Detect which cell encompasses the target text, then output its [x, y] center coordinate. 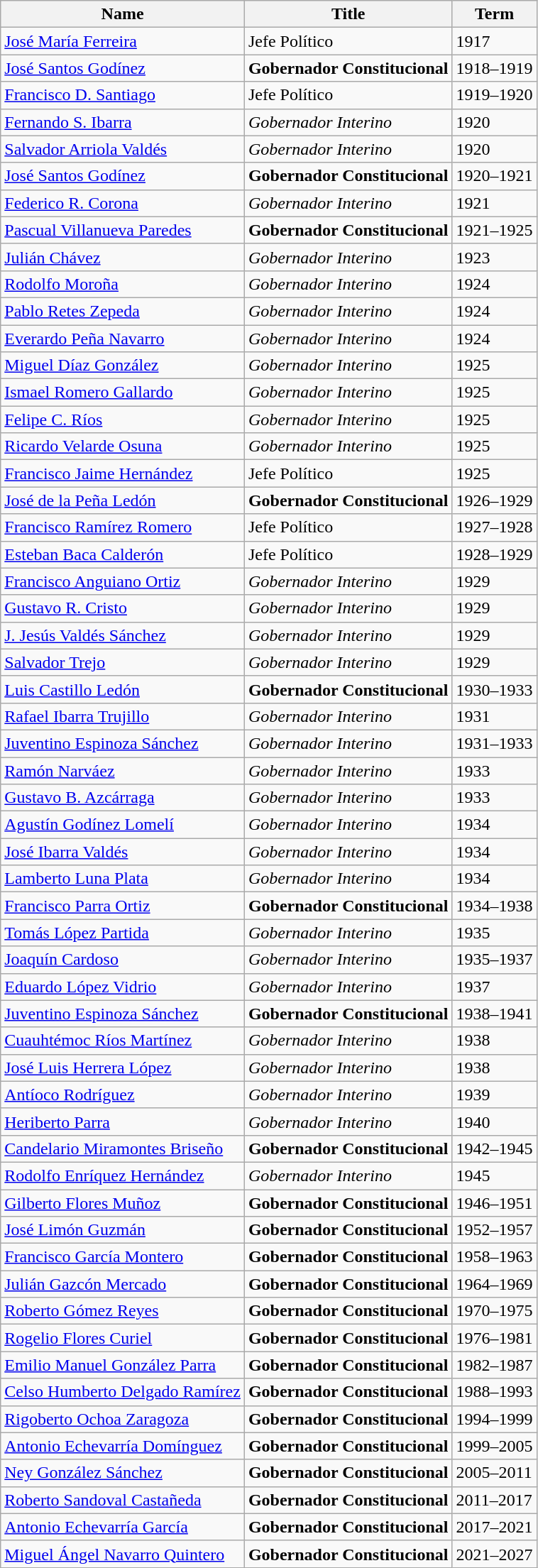
Francisco Ramírez Romero [123, 527]
2021–2027 [494, 1554]
1952–1957 [494, 1230]
2017–2021 [494, 1527]
Rodolfo Enríquez Hernández [123, 1175]
Julián Chávez [123, 257]
1976–1981 [494, 1338]
Rodolfo Moroña [123, 284]
Celso Humberto Delgado Ramírez [123, 1392]
Ricardo Velarde Osuna [123, 446]
1927–1928 [494, 527]
Term [494, 14]
Federico R. Corona [123, 203]
2005–2011 [494, 1473]
1988–1993 [494, 1392]
Joaquín Cardoso [123, 960]
1917 [494, 41]
1920–1921 [494, 176]
1931–1933 [494, 743]
José Limón Guzmán [123, 1230]
José Ibarra Valdés [123, 852]
Esteban Baca Calderón [123, 554]
Antonio Echevarría Domínguez [123, 1446]
1926–1929 [494, 500]
Felipe C. Ríos [123, 420]
Miguel Ángel Navarro Quintero [123, 1554]
1921 [494, 203]
Cuauhtémoc Ríos Martínez [123, 1041]
Antonio Echevarría García [123, 1527]
1919–1920 [494, 95]
Rafael Ibarra Trujillo [123, 716]
Gilberto Flores Muñoz [123, 1203]
Ney González Sánchez [123, 1473]
1918–1919 [494, 68]
Salvador Arriola Valdés [123, 149]
Heriberto Parra [123, 1122]
Miguel Díaz González [123, 366]
Name [123, 14]
1931 [494, 716]
1958–1963 [494, 1257]
1939 [494, 1095]
Pascual Villanueva Paredes [123, 230]
Roberto Gómez Reyes [123, 1311]
1994–1999 [494, 1419]
1921–1925 [494, 230]
Francisco García Montero [123, 1257]
1982–1987 [494, 1365]
1935 [494, 933]
Agustín Godínez Lomelí [123, 825]
1928–1929 [494, 554]
José de la Peña Ledón [123, 500]
1938–1941 [494, 1014]
Title [348, 14]
Gustavo B. Azcárraga [123, 798]
Fernando S. Ibarra [123, 122]
Julián Gazcón Mercado [123, 1284]
Francisco Anguiano Ortiz [123, 581]
José María Ferreira [123, 41]
1942–1945 [494, 1148]
1940 [494, 1122]
1964–1969 [494, 1284]
Gustavo R. Cristo [123, 608]
2011–2017 [494, 1500]
Francisco D. Santiago [123, 95]
Rogelio Flores Curiel [123, 1338]
1999–2005 [494, 1446]
1935–1937 [494, 960]
Everardo Peña Navarro [123, 339]
José Luis Herrera López [123, 1068]
Pablo Retes Zepeda [123, 311]
Lamberto Luna Plata [123, 879]
1934–1938 [494, 906]
1923 [494, 257]
1946–1951 [494, 1203]
Tomás López Partida [123, 933]
Rigoberto Ochoa Zaragoza [123, 1419]
1930–1933 [494, 689]
1945 [494, 1175]
Salvador Trejo [123, 662]
Francisco Parra Ortiz [123, 906]
Ismael Romero Gallardo [123, 393]
Luis Castillo Ledón [123, 689]
Roberto Sandoval Castañeda [123, 1500]
1937 [494, 987]
Antíoco Rodríguez [123, 1095]
Eduardo López Vidrio [123, 987]
Francisco Jaime Hernández [123, 473]
J. Jesús Valdés Sánchez [123, 635]
1970–1975 [494, 1311]
Emilio Manuel González Parra [123, 1365]
Ramón Narváez [123, 770]
Candelario Miramontes Briseño [123, 1148]
